Determine the (x, y) coordinate at the center of the cell enclosing the given text.  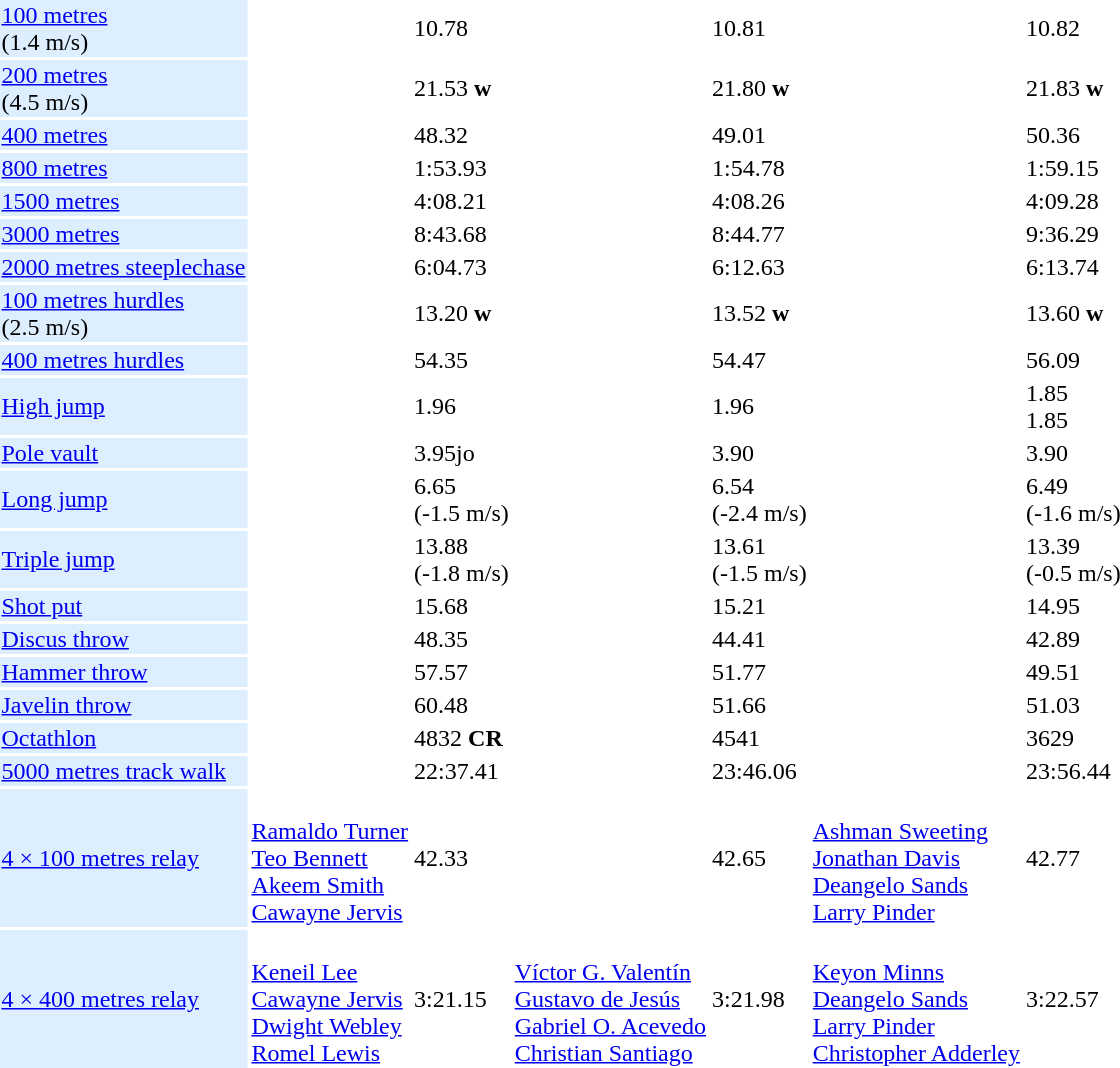
8:43.68 (462, 234)
22:37.41 (462, 771)
6.54 (-2.4 m/s) (760, 500)
2000 metres steeplechase (124, 267)
15.21 (760, 606)
13.61 (-1.5 m/s) (760, 560)
Long jump (124, 500)
4 × 400 metres relay (124, 999)
57.57 (462, 672)
High jump (124, 406)
3.90 (760, 453)
Keyon Minns Deangelo Sands Larry Pinder Christopher Adderley (916, 999)
4832 CR (462, 738)
4:08.26 (760, 201)
21.80 w (760, 88)
4:08.21 (462, 201)
6.65 (-1.5 m/s) (462, 500)
Víctor G. Valentín Gustavo de Jesús Gabriel O. Acevedo Christian Santiago (610, 999)
5000 metres track walk (124, 771)
Pole vault (124, 453)
800 metres (124, 168)
3:21.98 (760, 999)
13.20 w (462, 314)
1500 metres (124, 201)
44.41 (760, 639)
51.77 (760, 672)
60.48 (462, 705)
Ashman Sweeting Jonathan Davis Deangelo Sands Larry Pinder (916, 858)
51.66 (760, 705)
54.47 (760, 360)
21.53 w (462, 88)
13.88 (-1.8 m/s) (462, 560)
100 metres (1.4 m/s) (124, 28)
4 × 100 metres relay (124, 858)
200 metres (4.5 m/s) (124, 88)
10.78 (462, 28)
6:12.63 (760, 267)
1:53.93 (462, 168)
48.32 (462, 135)
4541 (760, 738)
Ramaldo Turner Teo Bennett Akeem Smith Cawayne Jervis (330, 858)
1:54.78 (760, 168)
6:04.73 (462, 267)
8:44.77 (760, 234)
13.52 w (760, 314)
42.65 (760, 858)
49.01 (760, 135)
Hammer throw (124, 672)
Discus throw (124, 639)
15.68 (462, 606)
Octathlon (124, 738)
48.35 (462, 639)
400 metres hurdles (124, 360)
3:21.15 (462, 999)
23:46.06 (760, 771)
Shot put (124, 606)
42.33 (462, 858)
Javelin throw (124, 705)
400 metres (124, 135)
54.35 (462, 360)
3000 metres (124, 234)
100 metres hurdles (2.5 m/s) (124, 314)
Triple jump (124, 560)
3.95jo (462, 453)
Keneil Lee Cawayne Jervis Dwight Webley Romel Lewis (330, 999)
10.81 (760, 28)
